Search for the cell housing the specified text and yield its [X, Y] center coordinate. 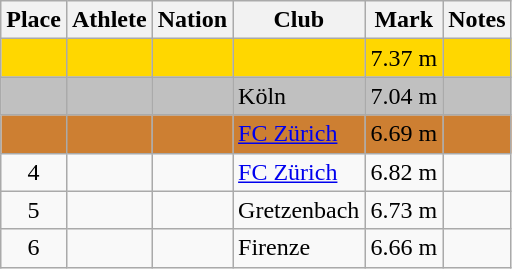
Place [34, 20]
7.04 m [404, 96]
Club [299, 20]
6.73 m [404, 210]
5 [34, 210]
Nation [192, 20]
6.69 m [404, 134]
Athlete [109, 20]
Köln [299, 96]
6.66 m [404, 248]
4 [34, 172]
6.82 m [404, 172]
Notes [477, 20]
Mark [404, 20]
Gretzenbach [299, 210]
7.37 m [404, 58]
6 [34, 248]
Firenze [299, 248]
